Locate the cell with the specified text and output its (x, y) center coordinate. 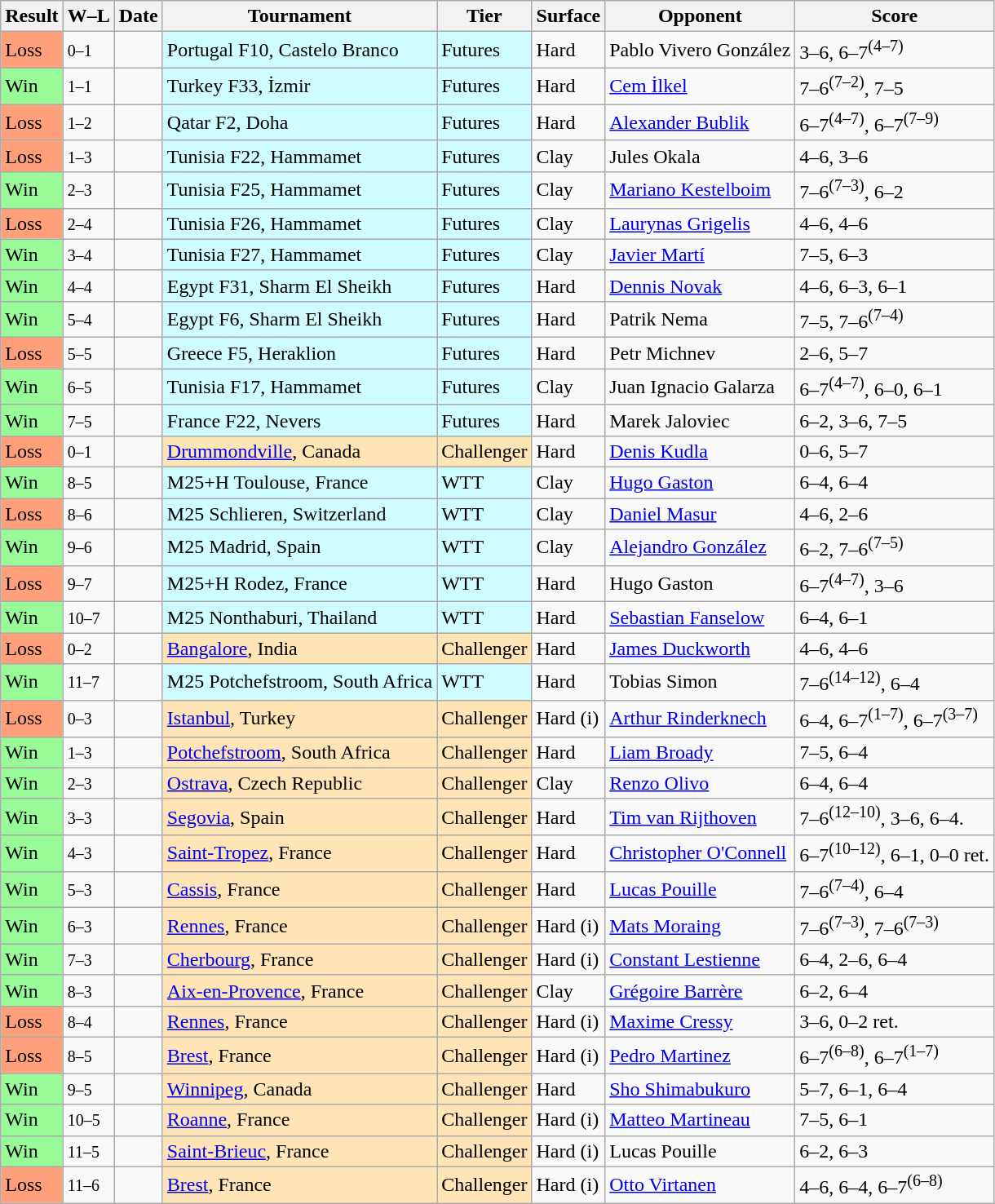
4–6, 6–3, 6–1 (895, 286)
Maxime Cressy (700, 1022)
11–5 (88, 1151)
9–6 (88, 548)
M25 Potchefstroom, South Africa (299, 682)
7–5, 6–4 (895, 752)
Tobias Simon (700, 682)
6–7(4–7), 6–0, 6–1 (895, 387)
M25 Madrid, Spain (299, 548)
Score (895, 16)
7–5 (88, 420)
1–2 (88, 122)
6–4, 6–7(1–7), 6–7(3–7) (895, 718)
6–4, 2–6, 6–4 (895, 959)
4–6, 3–6 (895, 156)
3–6, 0–2 ret. (895, 1022)
M25+H Toulouse, France (299, 483)
2–4 (88, 224)
9–5 (88, 1089)
Tunisia F25, Hammamet (299, 191)
Mats Moraing (700, 927)
7–5, 6–1 (895, 1120)
7–6(7–4), 6–4 (895, 889)
Arthur Rinderknech (700, 718)
5–7, 6–1, 6–4 (895, 1089)
Renzo Olivo (700, 783)
Alejandro González (700, 548)
6–2, 3–6, 7–5 (895, 420)
Jules Okala (700, 156)
Sebastian Fanselow (700, 617)
Date (139, 16)
Grégoire Barrère (700, 990)
0–6, 5–7 (895, 452)
Sho Shimabukuro (700, 1089)
Winnipeg, Canada (299, 1089)
Opponent (700, 16)
Petr Michnev (700, 353)
7–3 (88, 959)
Tim van Rijthoven (700, 817)
Matteo Martineau (700, 1120)
10–7 (88, 617)
Tunisia F17, Hammamet (299, 387)
W–L (88, 16)
Pablo Vivero González (700, 51)
Juan Ignacio Galarza (700, 387)
Qatar F2, Doha (299, 122)
Tunisia F22, Hammamet (299, 156)
Egypt F31, Sharm El Sheikh (299, 286)
Alexander Bublik (700, 122)
11–6 (88, 1184)
7–6(7–3), 7–6(7–3) (895, 927)
4–6, 2–6 (895, 514)
Tier (484, 16)
5–5 (88, 353)
Marek Jaloviec (700, 420)
4–6, 6–4, 6–7(6–8) (895, 1184)
Surface (568, 16)
Greece F5, Heraklion (299, 353)
James Duckworth (700, 648)
7–5, 7–6(7–4) (895, 320)
Otto Virtanen (700, 1184)
Saint-Tropez, France (299, 853)
3–4 (88, 255)
Segovia, Spain (299, 817)
Potchefstroom, South Africa (299, 752)
11–7 (88, 682)
Portugal F10, Castelo Branco (299, 51)
Cherbourg, France (299, 959)
7–6(7–3), 6–2 (895, 191)
6–2, 7–6(7–5) (895, 548)
Saint-Brieuc, France (299, 1151)
6–7(4–7), 6–7(7–9) (895, 122)
6–5 (88, 387)
0–2 (88, 648)
6–4, 6–1 (895, 617)
Tournament (299, 16)
Mariano Kestelboim (700, 191)
Tunisia F26, Hammamet (299, 224)
Laurynas Grigelis (700, 224)
Denis Kudla (700, 452)
Christopher O'Connell (700, 853)
6–2, 6–3 (895, 1151)
France F22, Nevers (299, 420)
8–3 (88, 990)
3–6, 6–7(4–7) (895, 51)
Constant Lestienne (700, 959)
4–4 (88, 286)
6–7(10–12), 6–1, 0–0 ret. (895, 853)
Liam Broady (700, 752)
Drummondville, Canada (299, 452)
6–7(4–7), 3–6 (895, 584)
9–7 (88, 584)
6–2, 6–4 (895, 990)
Cem İlkel (700, 86)
Bangalore, India (299, 648)
8–4 (88, 1022)
Cassis, France (299, 889)
6–7(6–8), 6–7(1–7) (895, 1056)
Turkey F33, İzmir (299, 86)
Istanbul, Turkey (299, 718)
Roanne, France (299, 1120)
0–3 (88, 718)
Egypt F6, Sharm El Sheikh (299, 320)
4–3 (88, 853)
5–3 (88, 889)
Result (32, 16)
5–4 (88, 320)
Aix-en-Provence, France (299, 990)
3–3 (88, 817)
Javier Martí (700, 255)
Pedro Martinez (700, 1056)
7–6(7–2), 7–5 (895, 86)
6–3 (88, 927)
M25+H Rodez, France (299, 584)
M25 Nonthaburi, Thailand (299, 617)
Dennis Novak (700, 286)
8–6 (88, 514)
Tunisia F27, Hammamet (299, 255)
7–6(14–12), 6–4 (895, 682)
Ostrava, Czech Republic (299, 783)
M25 Schlieren, Switzerland (299, 514)
Daniel Masur (700, 514)
2–6, 5–7 (895, 353)
7–5, 6–3 (895, 255)
Patrik Nema (700, 320)
1–1 (88, 86)
10–5 (88, 1120)
7–6(12–10), 3–6, 6–4. (895, 817)
